Pinpoint the cell where the given text exists, returning its [X, Y] midpoint coordinate. 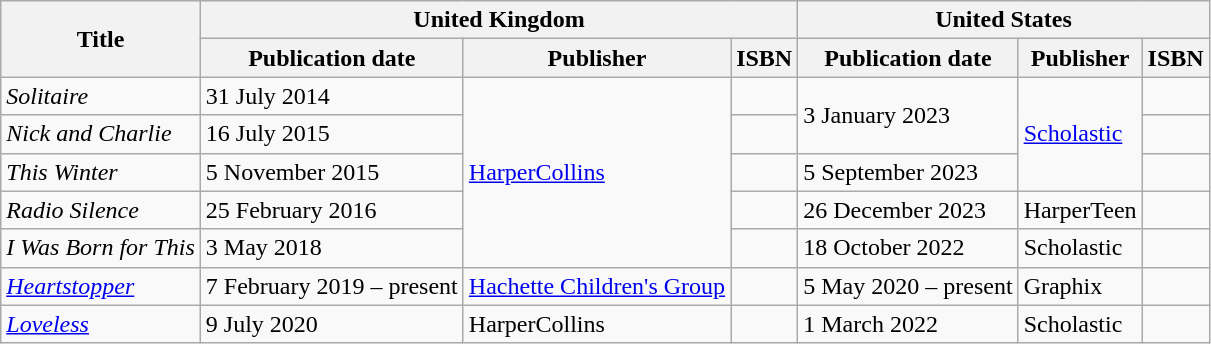
16 July 2015 [332, 134]
3 May 2018 [332, 248]
18 October 2022 [908, 248]
Heartstopper [101, 286]
3 January 2023 [908, 115]
Hachette Children's Group [596, 286]
United Kingdom [498, 20]
I Was Born for This [101, 248]
Graphix [1080, 286]
26 December 2023 [908, 210]
This Winter [101, 172]
9 July 2020 [332, 324]
31 July 2014 [332, 96]
Solitaire [101, 96]
7 February 2019 – present [332, 286]
Loveless [101, 324]
5 May 2020 – present [908, 286]
United States [1004, 20]
25 February 2016 [332, 210]
HarperTeen [1080, 210]
5 September 2023 [908, 172]
1 March 2022 [908, 324]
Radio Silence [101, 210]
Title [101, 39]
Nick and Charlie [101, 134]
5 November 2015 [332, 172]
